Determine the [X, Y] coordinate at the center of the cell enclosing the given text.  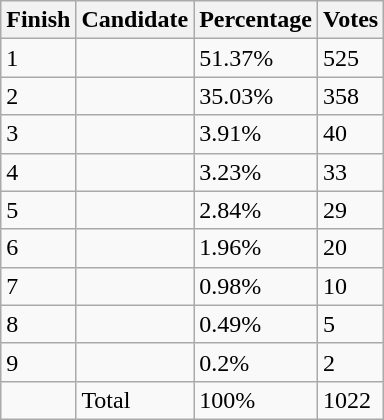
51.37% [256, 58]
8 [38, 324]
1022 [350, 400]
1.96% [256, 248]
35.03% [256, 96]
525 [350, 58]
Candidate [135, 20]
4 [38, 172]
1 [38, 58]
Percentage [256, 20]
33 [350, 172]
29 [350, 210]
6 [38, 248]
0.49% [256, 324]
Finish [38, 20]
3.23% [256, 172]
Votes [350, 20]
358 [350, 96]
3.91% [256, 134]
9 [38, 362]
10 [350, 286]
0.98% [256, 286]
100% [256, 400]
40 [350, 134]
2.84% [256, 210]
Total [135, 400]
0.2% [256, 362]
3 [38, 134]
7 [38, 286]
20 [350, 248]
